Extract the (X, Y) coordinate from the center of the cell holding the provided text.  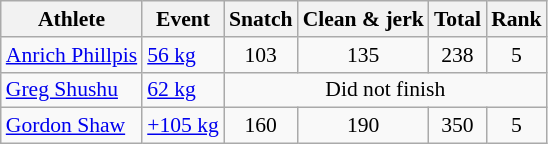
56 kg (183, 55)
350 (458, 126)
Gordon Shaw (72, 126)
Event (183, 19)
Anrich Phillpis (72, 55)
62 kg (183, 90)
Did not finish (386, 90)
103 (261, 55)
190 (364, 126)
Clean & jerk (364, 19)
+105 kg (183, 126)
238 (458, 55)
Total (458, 19)
160 (261, 126)
Rank (516, 19)
Snatch (261, 19)
Athlete (72, 19)
135 (364, 55)
Greg Shushu (72, 90)
